Pinpoint the cell where the given text exists, returning its [x, y] midpoint coordinate. 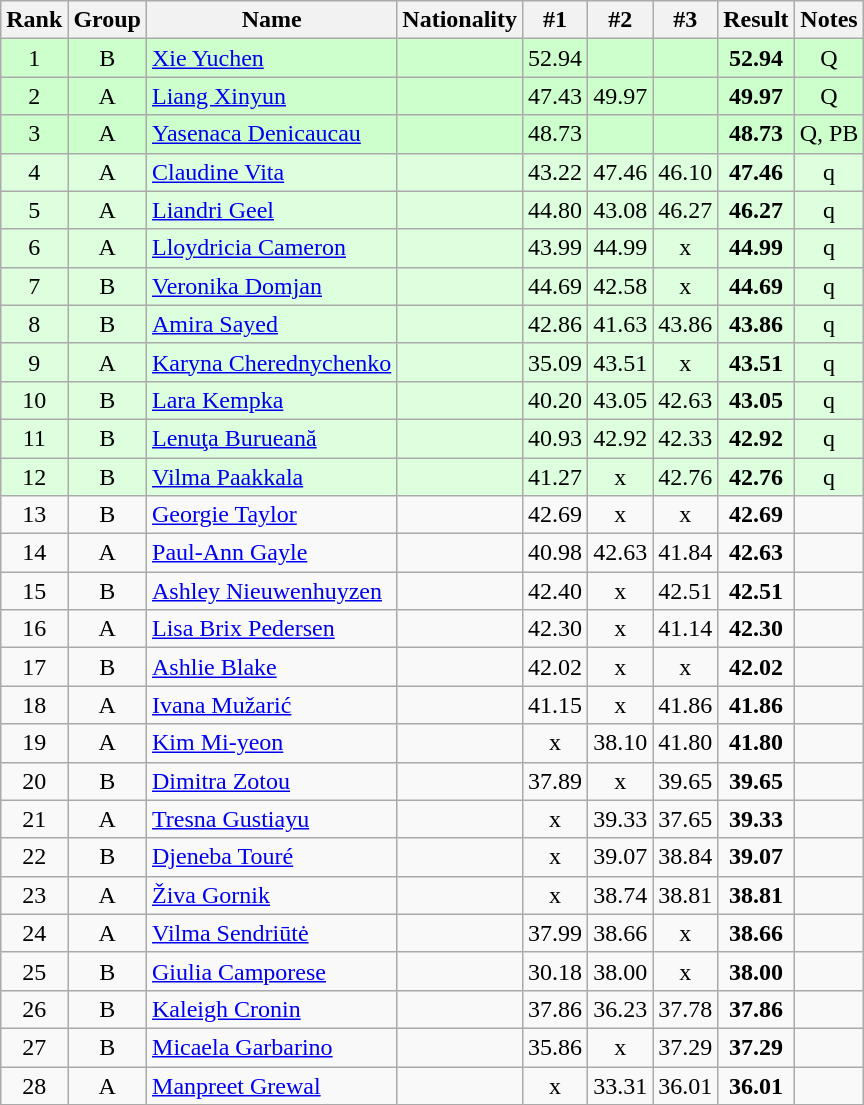
38.74 [620, 895]
6 [34, 248]
41.27 [556, 477]
#2 [620, 20]
Karyna Cherednychenko [272, 362]
5 [34, 210]
42.33 [686, 438]
47.43 [556, 96]
20 [34, 781]
Lloydricia Cameron [272, 248]
Veronika Domjan [272, 286]
19 [34, 743]
28 [34, 1085]
41.63 [620, 324]
41.14 [686, 629]
43.08 [620, 210]
Claudine Vita [272, 172]
22 [34, 857]
33.31 [620, 1085]
Kaleigh Cronin [272, 1009]
Ashley Nieuwenhuyzen [272, 591]
Lara Kempka [272, 400]
Xie Yuchen [272, 58]
3 [34, 134]
Group [108, 20]
30.18 [556, 971]
40.93 [556, 438]
Name [272, 20]
Lisa Brix Pedersen [272, 629]
46.10 [686, 172]
15 [34, 591]
24 [34, 933]
Tresna Gustiayu [272, 819]
Ashlie Blake [272, 667]
41.15 [556, 705]
Amira Sayed [272, 324]
27 [34, 1047]
Notes [829, 20]
2 [34, 96]
35.09 [556, 362]
Liang Xinyun [272, 96]
#1 [556, 20]
Liandri Geel [272, 210]
Vilma Paakkala [272, 477]
38.10 [620, 743]
Yasenaca Denicaucau [272, 134]
23 [34, 895]
Lenuţa Burueană [272, 438]
38.84 [686, 857]
14 [34, 553]
9 [34, 362]
40.20 [556, 400]
Giulia Camporese [272, 971]
4 [34, 172]
37.65 [686, 819]
1 [34, 58]
Georgie Taylor [272, 515]
43.22 [556, 172]
Dimitra Zotou [272, 781]
26 [34, 1009]
Result [756, 20]
Ivana Mužarić [272, 705]
Rank [34, 20]
16 [34, 629]
8 [34, 324]
21 [34, 819]
25 [34, 971]
Nationality [460, 20]
Q, PB [829, 134]
Micaela Garbarino [272, 1047]
Paul-Ann Gayle [272, 553]
7 [34, 286]
44.80 [556, 210]
Vilma Sendriūtė [272, 933]
37.89 [556, 781]
42.58 [620, 286]
11 [34, 438]
17 [34, 667]
12 [34, 477]
18 [34, 705]
13 [34, 515]
42.40 [556, 591]
Manpreet Grewal [272, 1085]
36.23 [620, 1009]
35.86 [556, 1047]
42.86 [556, 324]
41.84 [686, 553]
#3 [686, 20]
Djeneba Touré [272, 857]
40.98 [556, 553]
43.99 [556, 248]
Kim Mi-yeon [272, 743]
10 [34, 400]
Živa Gornik [272, 895]
37.78 [686, 1009]
37.99 [556, 933]
